Determine the (X, Y) coordinate at the center of the cell enclosing the given text.  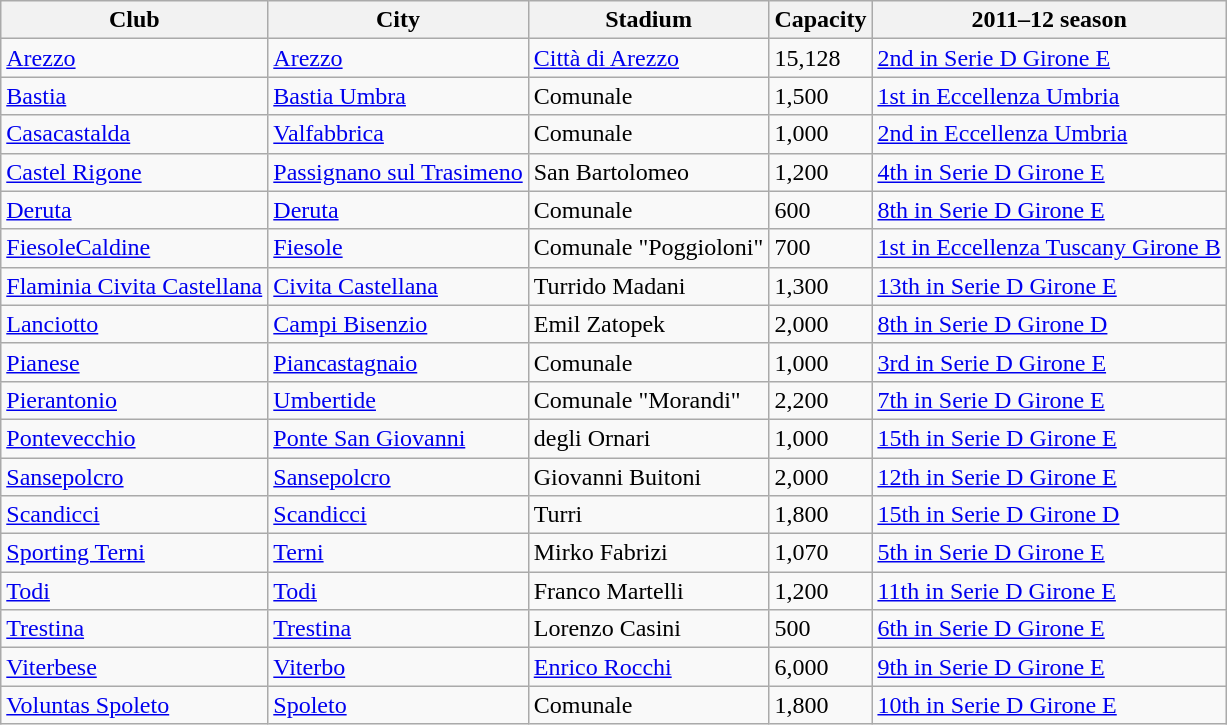
Casacastalda (134, 134)
Turri (648, 515)
15th in Serie D Girone D (1049, 515)
Pierantonio (134, 400)
Campi Bisenzio (398, 324)
600 (820, 210)
Spoleto (398, 705)
2nd in Serie D Girone E (1049, 58)
2nd in Eccellenza Umbria (1049, 134)
Città di Arezzo (648, 58)
Pianese (134, 362)
City (398, 20)
500 (820, 629)
Giovanni Buitoni (648, 477)
1,300 (820, 286)
12th in Serie D Girone E (1049, 477)
Piancastagnaio (398, 362)
Voluntas Spoleto (134, 705)
Mirko Fabrizi (648, 553)
1st in Eccellenza Umbria (1049, 96)
8th in Serie D Girone E (1049, 210)
Fiesole (398, 248)
Lanciotto (134, 324)
11th in Serie D Girone E (1049, 591)
Terni (398, 553)
9th in Serie D Girone E (1049, 667)
Ponte San Giovanni (398, 438)
FiesoleCaldine (134, 248)
Bastia Umbra (398, 96)
700 (820, 248)
10th in Serie D Girone E (1049, 705)
Passignano sul Trasimeno (398, 172)
Turrido Madani (648, 286)
13th in Serie D Girone E (1049, 286)
6th in Serie D Girone E (1049, 629)
Stadium (648, 20)
Valfabbrica (398, 134)
Franco Martelli (648, 591)
8th in Serie D Girone D (1049, 324)
2011–12 season (1049, 20)
1,500 (820, 96)
5th in Serie D Girone E (1049, 553)
Viterbese (134, 667)
15th in Serie D Girone E (1049, 438)
3rd in Serie D Girone E (1049, 362)
6,000 (820, 667)
Lorenzo Casini (648, 629)
Bastia (134, 96)
Sporting Terni (134, 553)
San Bartolomeo (648, 172)
4th in Serie D Girone E (1049, 172)
Enrico Rocchi (648, 667)
Civita Castellana (398, 286)
degli Ornari (648, 438)
Castel Rigone (134, 172)
Club (134, 20)
1st in Eccellenza Tuscany Girone B (1049, 248)
Emil Zatopek (648, 324)
Pontevecchio (134, 438)
7th in Serie D Girone E (1049, 400)
Flaminia Civita Castellana (134, 286)
Umbertide (398, 400)
1,070 (820, 553)
Comunale "Poggioloni" (648, 248)
15,128 (820, 58)
Viterbo (398, 667)
Comunale "Morandi" (648, 400)
Capacity (820, 20)
2,200 (820, 400)
